Capture the cell that displays the provided text and extract its [x, y] central coordinate. 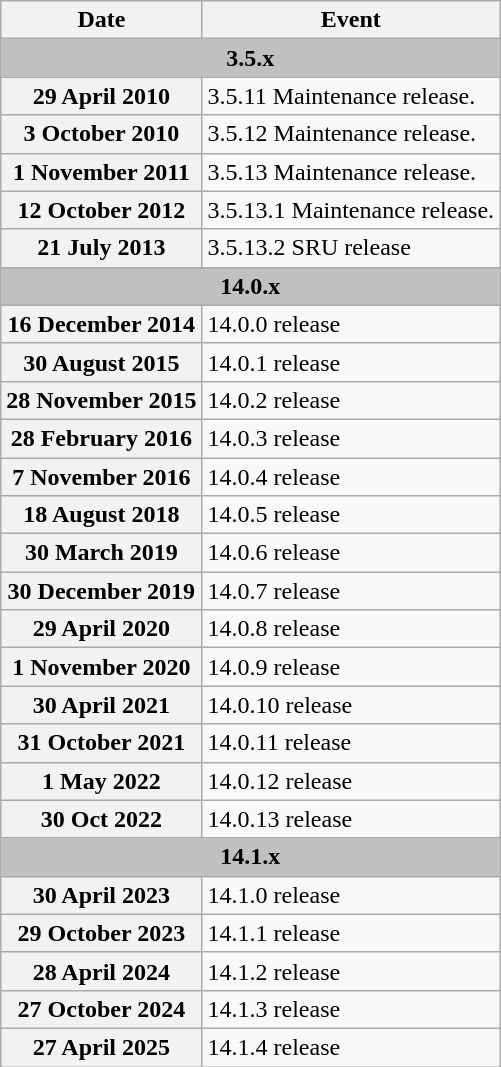
3.5.13.2 SRU release [351, 248]
3.5.12 Maintenance release. [351, 134]
14.0.6 release [351, 553]
12 October 2012 [102, 210]
Date [102, 20]
7 November 2016 [102, 477]
14.0.5 release [351, 515]
28 April 2024 [102, 971]
18 August 2018 [102, 515]
29 April 2010 [102, 96]
30 August 2015 [102, 362]
14.1.1 release [351, 933]
14.1.4 release [351, 1047]
1 November 2020 [102, 667]
14.0.9 release [351, 667]
30 December 2019 [102, 591]
3.5.x [250, 58]
14.1.3 release [351, 1009]
16 December 2014 [102, 324]
14.0.8 release [351, 629]
14.0.2 release [351, 400]
3 October 2010 [102, 134]
3.5.11 Maintenance release. [351, 96]
14.0.3 release [351, 438]
30 April 2023 [102, 895]
31 October 2021 [102, 743]
3.5.13 Maintenance release. [351, 172]
14.0.4 release [351, 477]
14.0.7 release [351, 591]
14.1.0 release [351, 895]
14.0.1 release [351, 362]
14.0.x [250, 286]
30 Oct 2022 [102, 819]
1 May 2022 [102, 781]
29 October 2023 [102, 933]
30 April 2021 [102, 705]
29 April 2020 [102, 629]
Event [351, 20]
21 July 2013 [102, 248]
1 November 2011 [102, 172]
30 March 2019 [102, 553]
14.0.10 release [351, 705]
27 April 2025 [102, 1047]
27 October 2024 [102, 1009]
14.0.11 release [351, 743]
14.1.x [250, 857]
14.0.13 release [351, 819]
3.5.13.1 Maintenance release. [351, 210]
14.1.2 release [351, 971]
28 November 2015 [102, 400]
14.0.0 release [351, 324]
28 February 2016 [102, 438]
14.0.12 release [351, 781]
